Detect which cell encompasses the target text, then output its [x, y] center coordinate. 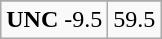
59.5 [134, 20]
UNC -9.5 [54, 20]
